Extract the (X, Y) coordinate from the center of the cell holding the provided text.  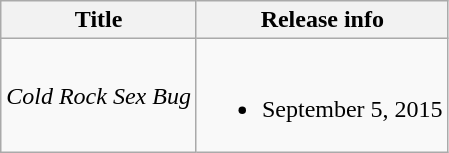
Release info (322, 20)
September 5, 2015 (322, 96)
Title (99, 20)
Cold Rock Sex Bug (99, 96)
